Search for the cell housing the specified text and yield its [X, Y] center coordinate. 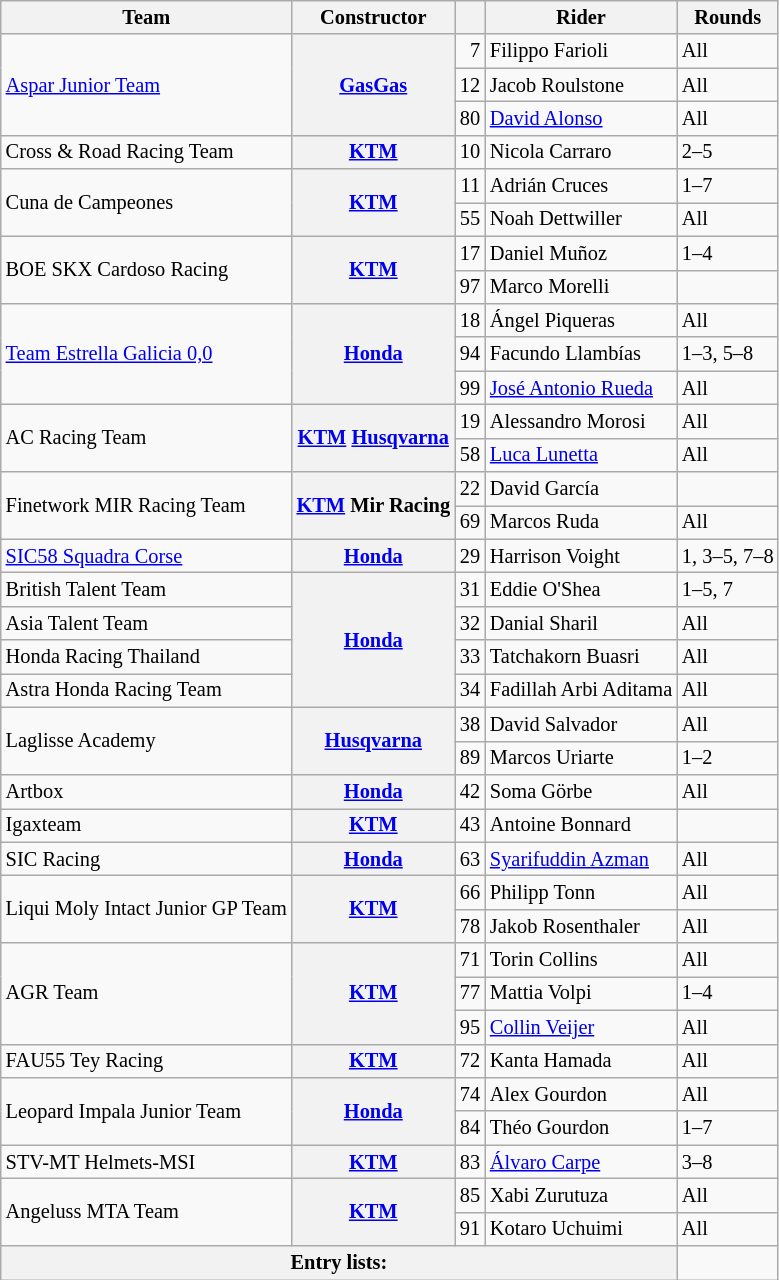
77 [470, 993]
2–5 [728, 152]
STV-MT Helmets-MSI [146, 1162]
94 [470, 354]
Liqui Moly Intact Junior GP Team [146, 908]
Théo Gourdon [581, 1128]
Danial Sharil [581, 623]
32 [470, 623]
83 [470, 1162]
Xabi Zurutuza [581, 1195]
Jakob Rosenthaler [581, 926]
33 [470, 657]
42 [470, 791]
Adrián Cruces [581, 186]
Astra Honda Racing Team [146, 690]
Kotaro Uchuimi [581, 1229]
Alex Gourdon [581, 1094]
Torin Collins [581, 960]
58 [470, 455]
SIC58 Squadra Corse [146, 556]
Eddie O'Shea [581, 589]
Fadillah Arbi Aditama [581, 690]
Angeluss MTA Team [146, 1212]
84 [470, 1128]
Asia Talent Team [146, 623]
Harrison Voight [581, 556]
1–5, 7 [728, 589]
Husqvarna [374, 740]
18 [470, 320]
Cuna de Campeones [146, 202]
3–8 [728, 1162]
Daniel Muñoz [581, 253]
KTM Mir Racing [374, 506]
89 [470, 758]
Leopard Impala Junior Team [146, 1110]
Alessandro Morosi [581, 421]
72 [470, 1061]
Laglisse Academy [146, 740]
Team [146, 17]
Álvaro Carpe [581, 1162]
Antoine Bonnard [581, 825]
GasGas [374, 84]
Facundo Llambías [581, 354]
95 [470, 1027]
11 [470, 186]
66 [470, 892]
1–3, 5–8 [728, 354]
1–2 [728, 758]
Marcos Ruda [581, 522]
Collin Veijer [581, 1027]
85 [470, 1195]
Nicola Carraro [581, 152]
10 [470, 152]
AGR Team [146, 994]
Aspar Junior Team [146, 84]
David Alonso [581, 118]
Cross & Road Racing Team [146, 152]
British Talent Team [146, 589]
97 [470, 287]
BOE SKX Cardoso Racing [146, 270]
Syarifuddin Azman [581, 859]
Filippo Farioli [581, 51]
David Salvador [581, 724]
22 [470, 489]
KTM Husqvarna [374, 438]
Constructor [374, 17]
63 [470, 859]
74 [470, 1094]
17 [470, 253]
Rounds [728, 17]
Mattia Volpi [581, 993]
Honda Racing Thailand [146, 657]
71 [470, 960]
FAU55 Tey Racing [146, 1061]
55 [470, 219]
Noah Dettwiller [581, 219]
Finetwork MIR Racing Team [146, 506]
99 [470, 388]
AC Racing Team [146, 438]
31 [470, 589]
12 [470, 85]
29 [470, 556]
Philipp Tonn [581, 892]
Rider [581, 17]
34 [470, 690]
38 [470, 724]
Kanta Hamada [581, 1061]
7 [470, 51]
José Antonio Rueda [581, 388]
David García [581, 489]
19 [470, 421]
Ángel Piqueras [581, 320]
Soma Görbe [581, 791]
Entry lists: [339, 1263]
69 [470, 522]
Team Estrella Galicia 0,0 [146, 354]
91 [470, 1229]
Luca Lunetta [581, 455]
Jacob Roulstone [581, 85]
43 [470, 825]
Tatchakorn Buasri [581, 657]
Marco Morelli [581, 287]
Igaxteam [146, 825]
80 [470, 118]
Marcos Uriarte [581, 758]
Artbox [146, 791]
1, 3–5, 7–8 [728, 556]
SIC Racing [146, 859]
78 [470, 926]
